Capture the cell that displays the provided text and extract its (x, y) central coordinate. 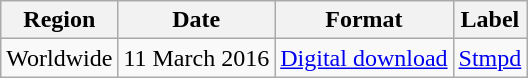
Date (196, 20)
Digital download (364, 58)
Stmpd (490, 58)
11 March 2016 (196, 58)
Format (364, 20)
Worldwide (60, 58)
Region (60, 20)
Label (490, 20)
